Find where the given text appears and provide that cell's center as [X, Y] coordinate. 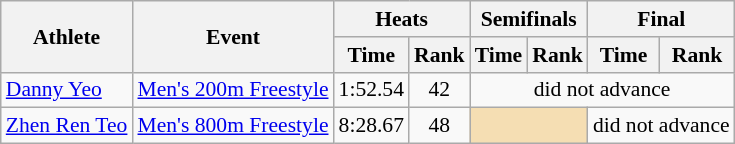
Men's 800m Freestyle [232, 126]
8:28.67 [372, 126]
Semifinals [529, 19]
Final [662, 19]
Heats [402, 19]
Men's 200m Freestyle [232, 90]
Event [232, 36]
48 [440, 126]
Danny Yeo [67, 90]
42 [440, 90]
1:52.54 [372, 90]
Athlete [67, 36]
Zhen Ren Teo [67, 126]
